Locate the cell with the specified text and output its (x, y) center coordinate. 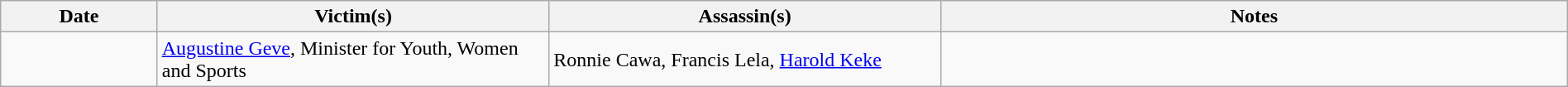
Notes (1254, 17)
Date (79, 17)
Victim(s) (353, 17)
Ronnie Cawa, Francis Lela, Harold Keke (745, 60)
Assassin(s) (745, 17)
Augustine Geve, Minister for Youth, Women and Sports (353, 60)
